Detect which cell encompasses the target text, then output its [x, y] center coordinate. 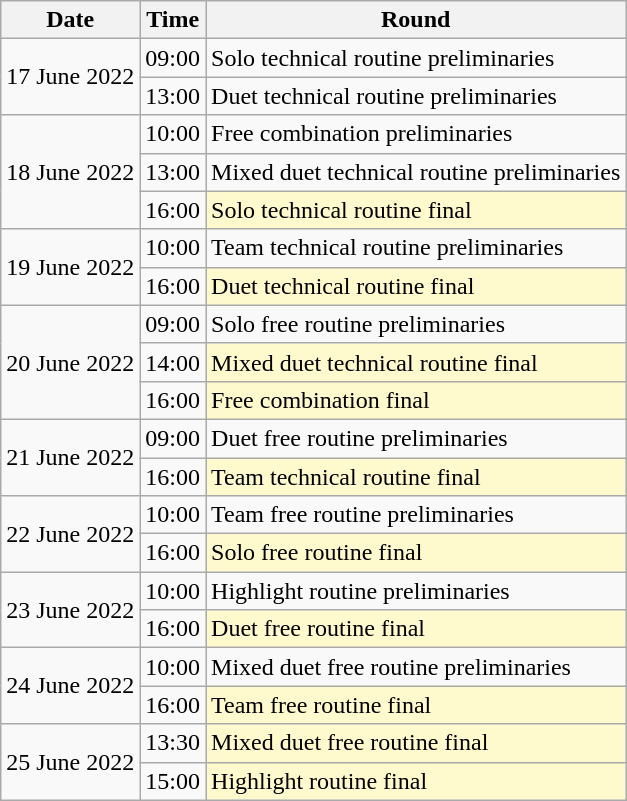
Solo free routine preliminaries [416, 324]
Free combination final [416, 400]
Solo technical routine final [416, 210]
Time [173, 20]
Free combination preliminaries [416, 134]
15:00 [173, 781]
Duet technical routine final [416, 286]
14:00 [173, 362]
20 June 2022 [70, 362]
Mixed duet technical routine preliminaries [416, 172]
22 June 2022 [70, 534]
19 June 2022 [70, 267]
Team technical routine final [416, 477]
24 June 2022 [70, 686]
Date [70, 20]
Highlight routine final [416, 781]
Highlight routine preliminaries [416, 591]
Team technical routine preliminaries [416, 248]
23 June 2022 [70, 610]
Team free routine preliminaries [416, 515]
25 June 2022 [70, 762]
Solo free routine final [416, 553]
Mixed duet free routine final [416, 743]
Solo technical routine preliminaries [416, 58]
21 June 2022 [70, 457]
18 June 2022 [70, 172]
Mixed duet free routine preliminaries [416, 667]
Duet technical routine preliminaries [416, 96]
Round [416, 20]
Team free routine final [416, 705]
Duet free routine final [416, 629]
Duet free routine preliminaries [416, 438]
17 June 2022 [70, 77]
13:30 [173, 743]
Mixed duet technical routine final [416, 362]
